Provide the (X, Y) coordinate of the cell's center where the given text is located.  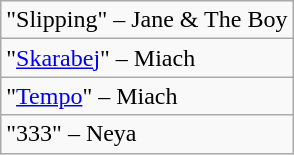
"333" – Neya (147, 134)
"Slipping" – Jane & The Boy (147, 20)
"Tempo" – Miach (147, 96)
"Skarabej" – Miach (147, 58)
